Extract the [X, Y] coordinate from the center of the cell holding the provided text.  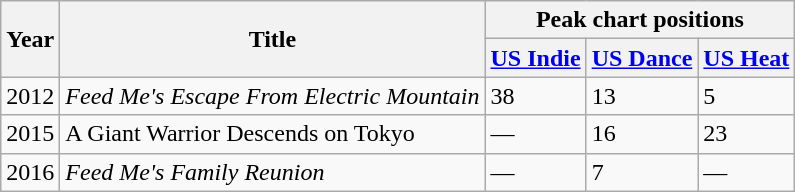
Feed Me's Family Reunion [272, 172]
23 [746, 134]
Feed Me's Escape From Electric Mountain [272, 96]
16 [642, 134]
5 [746, 96]
Title [272, 39]
13 [642, 96]
2016 [30, 172]
2015 [30, 134]
2012 [30, 96]
Year [30, 39]
US Dance [642, 58]
Peak chart positions [640, 20]
38 [536, 96]
7 [642, 172]
A Giant Warrior Descends on Tokyo [272, 134]
US Indie [536, 58]
US Heat [746, 58]
